Output the [x, y] coordinate of the center of the cell containing the given text.  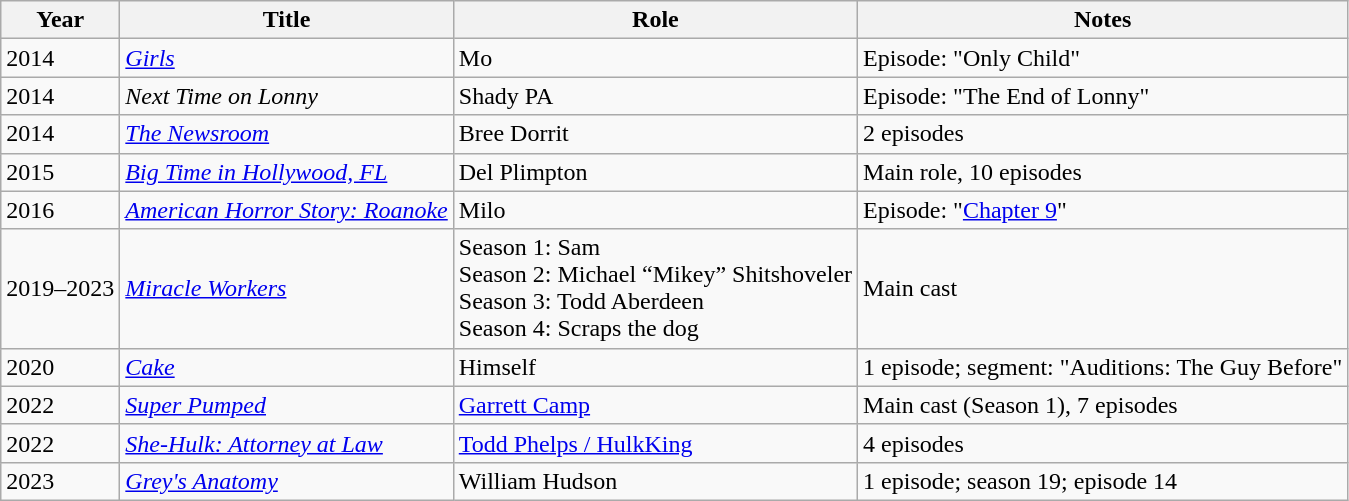
4 episodes [1103, 443]
Episode: "The End of Lonny" [1103, 96]
Shady PA [655, 96]
Milo [655, 210]
2016 [60, 210]
Episode: "Chapter 9" [1103, 210]
Notes [1103, 20]
Cake [286, 367]
2 episodes [1103, 134]
Super Pumped [286, 405]
2015 [60, 172]
Miracle Workers [286, 288]
1 episode; season 19; episode 14 [1103, 481]
Main cast [1103, 288]
William Hudson [655, 481]
Title [286, 20]
Todd Phelps / HulkKing [655, 443]
Episode: "Only Child" [1103, 58]
Main cast (Season 1), 7 episodes [1103, 405]
Next Time on Lonny [286, 96]
2023 [60, 481]
The Newsroom [286, 134]
She-Hulk: Attorney at Law [286, 443]
Garrett Camp [655, 405]
Season 1: SamSeason 2: Michael “Mikey” ShitshovelerSeason 3: Todd AberdeenSeason 4: Scraps the dog [655, 288]
Role [655, 20]
Big Time in Hollywood, FL [286, 172]
American Horror Story: Roanoke [286, 210]
Main role, 10 episodes [1103, 172]
Grey's Anatomy [286, 481]
Himself [655, 367]
Bree Dorrit [655, 134]
Mo [655, 58]
2019–2023 [60, 288]
Year [60, 20]
1 episode; segment: "Auditions: The Guy Before" [1103, 367]
Del Plimpton [655, 172]
Girls [286, 58]
2020 [60, 367]
